Return [x, y] of the center of cell containing provided text 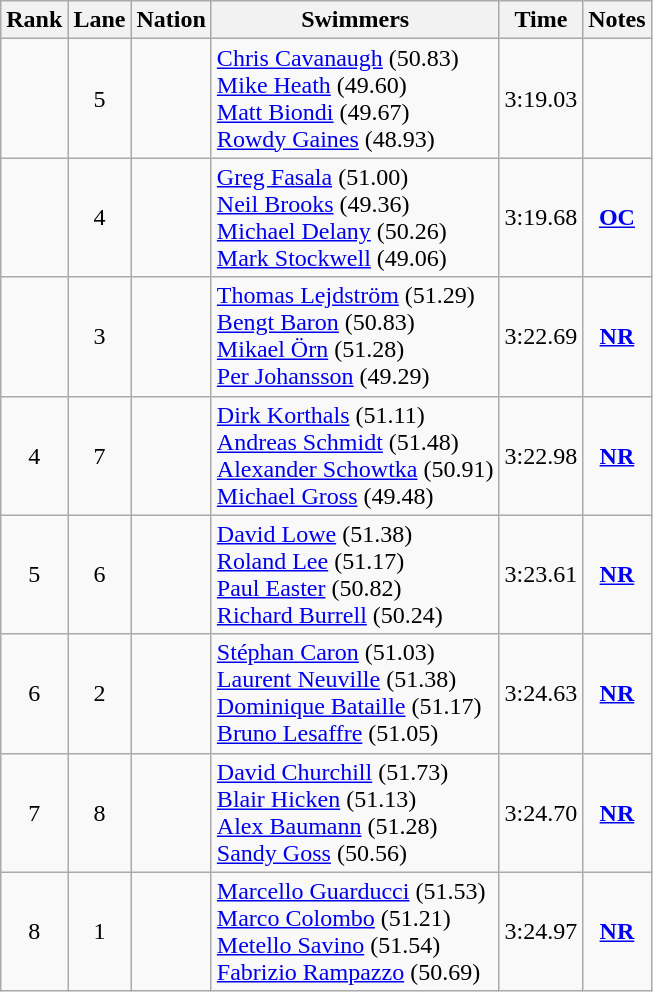
3:24.70 [541, 812]
Greg Fasala (51.00)Neil Brooks (49.36)Michael Delany (50.26)Mark Stockwell (49.06) [355, 218]
Stéphan Caron (51.03)Laurent Neuville (51.38)Dominique Bataille (51.17)Bruno Lesaffre (51.05) [355, 694]
3 [100, 336]
3:19.68 [541, 218]
David Lowe (51.38)Roland Lee (51.17)Paul Easter (50.82)Richard Burrell (50.24) [355, 574]
Marcello Guarducci (51.53)Marco Colombo (51.21)Metello Savino (51.54)Fabrizio Rampazzo (50.69) [355, 932]
Rank [34, 20]
Time [541, 20]
3:22.69 [541, 336]
3:24.97 [541, 932]
Nation [171, 20]
2 [100, 694]
Swimmers [355, 20]
Notes [617, 20]
Thomas Lejdström (51.29)Bengt Baron (50.83)Mikael Örn (51.28)Per Johansson (49.29) [355, 336]
3:23.61 [541, 574]
David Churchill (51.73)Blair Hicken (51.13)Alex Baumann (51.28)Sandy Goss (50.56) [355, 812]
Chris Cavanaugh (50.83)Mike Heath (49.60)Matt Biondi (49.67)Rowdy Gaines (48.93) [355, 98]
OC [617, 218]
Lane [100, 20]
3:19.03 [541, 98]
1 [100, 932]
3:22.98 [541, 456]
3:24.63 [541, 694]
Dirk Korthals (51.11)Andreas Schmidt (51.48)Alexander Schowtka (50.91)Michael Gross (49.48) [355, 456]
